Search for the cell housing the specified text and yield its (x, y) center coordinate. 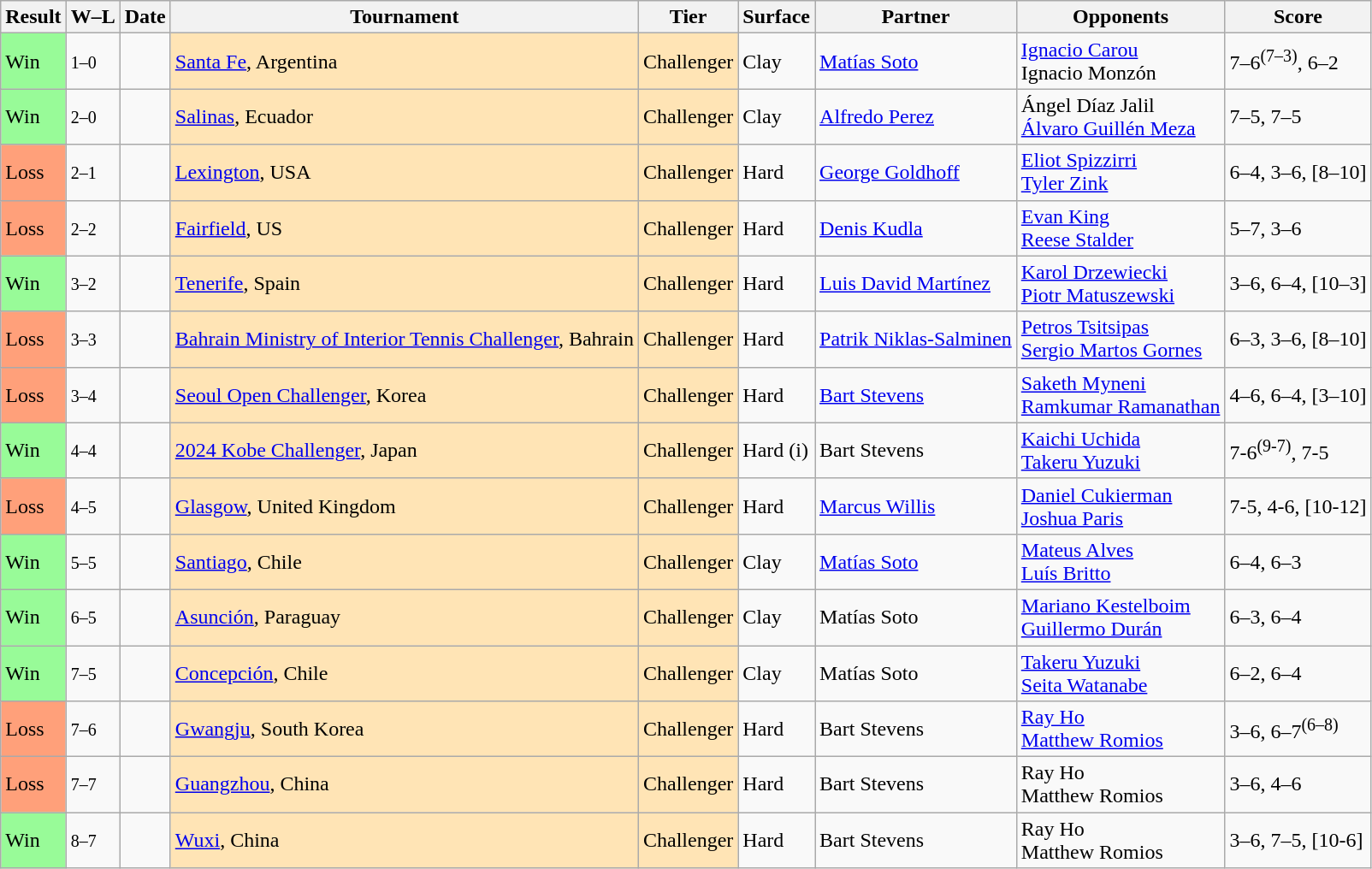
Salinas, Ecuador (404, 116)
3–3 (92, 339)
Patrik Niklas-Salminen (916, 339)
Fairfield, US (404, 228)
Score (1298, 17)
6–4, 6–3 (1298, 561)
7-5, 4-6, [10-12] (1298, 506)
3–6, 6–7(6–8) (1298, 729)
Alfredo Perez (916, 116)
2024 Kobe Challenger, Japan (404, 450)
2–1 (92, 173)
Tier (688, 17)
Takeru Yuzuki Seita Watanabe (1121, 672)
3–6, 6–4, [10–3] (1298, 284)
Mariano Kestelboim Guillermo Durán (1121, 618)
2–2 (92, 228)
5–7, 3–6 (1298, 228)
3–4 (92, 395)
Tenerife, Spain (404, 284)
Denis Kudla (916, 228)
Opponents (1121, 17)
Mateus Alves Luís Britto (1121, 561)
George Goldhoff (916, 173)
Santiago, Chile (404, 561)
Wuxi, China (404, 840)
Asunción, Paraguay (404, 618)
Eliot Spizzirri Tyler Zink (1121, 173)
Ángel Díaz Jalil Álvaro Guillén Meza (1121, 116)
Guangzhou, China (404, 785)
3–2 (92, 284)
Luis David Martínez (916, 284)
Evan King Reese Stalder (1121, 228)
Petros Tsitsipas Sergio Martos Gornes (1121, 339)
Bahrain Ministry of Interior Tennis Challenger, Bahrain (404, 339)
W–L (92, 17)
4–5 (92, 506)
Santa Fe, Argentina (404, 62)
Result (33, 17)
Gwangju, South Korea (404, 729)
Partner (916, 17)
7–5, 7–5 (1298, 116)
Saketh Myneni Ramkumar Ramanathan (1121, 395)
6–3, 3–6, [8–10] (1298, 339)
Karol Drzewiecki Piotr Matuszewski (1121, 284)
3–6, 7–5, [10-6] (1298, 840)
7–6 (92, 729)
4–6, 6–4, [3–10] (1298, 395)
Surface (777, 17)
Tournament (404, 17)
Concepción, Chile (404, 672)
Hard (i) (777, 450)
5–5 (92, 561)
4–4 (92, 450)
Ignacio Carou Ignacio Monzón (1121, 62)
Glasgow, United Kingdom (404, 506)
Marcus Willis (916, 506)
Date (145, 17)
2–0 (92, 116)
6–5 (92, 618)
Lexington, USA (404, 173)
6–3, 6–4 (1298, 618)
7–7 (92, 785)
7-6(9-7), 7-5 (1298, 450)
Kaichi Uchida Takeru Yuzuki (1121, 450)
7–5 (92, 672)
6–4, 3–6, [8–10] (1298, 173)
Daniel Cukierman Joshua Paris (1121, 506)
1–0 (92, 62)
7–6(7–3), 6–2 (1298, 62)
8–7 (92, 840)
3–6, 4–6 (1298, 785)
Seoul Open Challenger, Korea (404, 395)
6–2, 6–4 (1298, 672)
